Detect which cell encompasses the target text, then output its [X, Y] center coordinate. 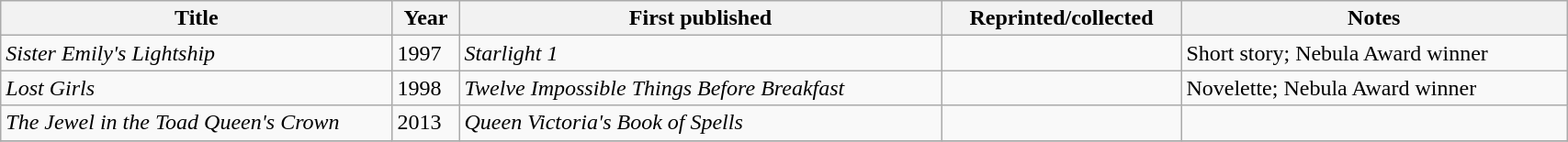
1997 [426, 53]
Year [426, 18]
Reprinted/collected [1062, 18]
Queen Victoria's Book of Spells [700, 123]
Sister Emily's Lightship [197, 53]
Novelette; Nebula Award winner [1374, 88]
Title [197, 18]
2013 [426, 123]
Notes [1374, 18]
Starlight 1 [700, 53]
Lost Girls [197, 88]
The Jewel in the Toad Queen's Crown [197, 123]
1998 [426, 88]
Short story; Nebula Award winner [1374, 53]
First published [700, 18]
Twelve Impossible Things Before Breakfast [700, 88]
